Pinpoint the cell where the given text exists, returning its [X, Y] midpoint coordinate. 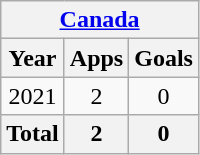
Canada [100, 20]
Goals [164, 58]
Total [33, 134]
Year [33, 58]
2021 [33, 96]
Apps [96, 58]
